Return (x, y) of the center of cell containing provided text 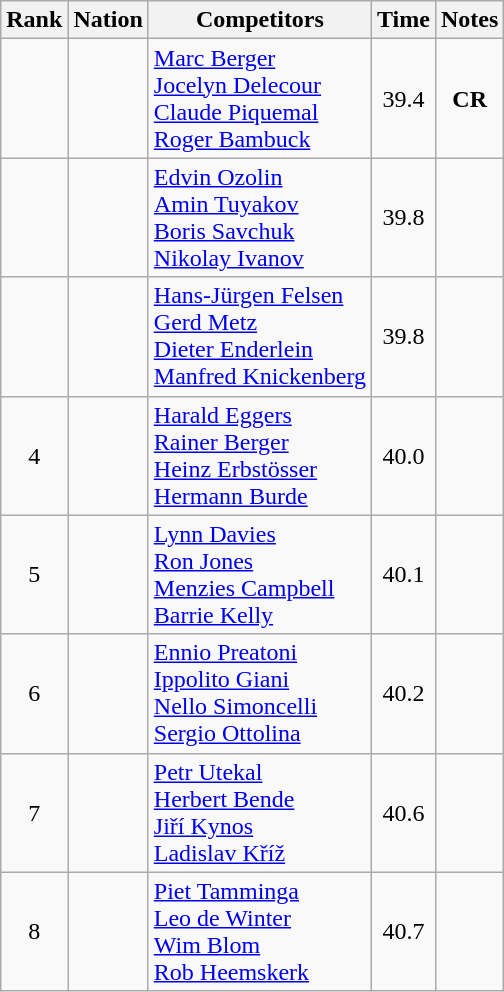
Ennio PreatoniIppolito GianiNello SimoncelliSergio Ottolina (260, 694)
39.4 (403, 98)
5 (34, 574)
Edvin OzolinAmin TuyakovBoris SavchukNikolay Ivanov (260, 218)
Notes (469, 20)
Nation (108, 20)
Competitors (260, 20)
4 (34, 456)
Piet TammingaLeo de WinterWim BlomRob Heemskerk (260, 932)
40.7 (403, 932)
7 (34, 812)
Harald EggersRainer BergerHeinz ErbstösserHermann Burde (260, 456)
Time (403, 20)
Petr UtekalHerbert BendeJiří KynosLadislav Kříž (260, 812)
40.2 (403, 694)
Rank (34, 20)
40.1 (403, 574)
6 (34, 694)
8 (34, 932)
Lynn DaviesRon JonesMenzies CampbellBarrie Kelly (260, 574)
Marc BergerJocelyn DelecourClaude PiquemalRoger Bambuck (260, 98)
40.0 (403, 456)
40.6 (403, 812)
CR (469, 98)
Hans-Jürgen FelsenGerd MetzDieter EnderleinManfred Knickenberg (260, 336)
